Capture the cell that displays the provided text and extract its [X, Y] central coordinate. 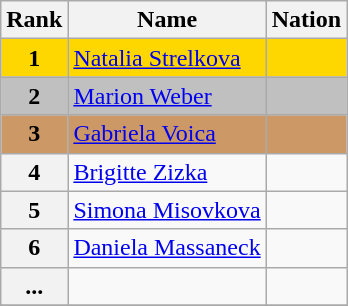
Nation [306, 20]
Simona Misovkova [167, 210]
... [34, 286]
3 [34, 134]
4 [34, 172]
Name [167, 20]
6 [34, 248]
2 [34, 96]
Daniela Massaneck [167, 248]
Natalia Strelkova [167, 58]
Gabriela Voica [167, 134]
Brigitte Zizka [167, 172]
Rank [34, 20]
5 [34, 210]
1 [34, 58]
Marion Weber [167, 96]
